From the cell containing the given text, extract its center point as [x, y] coordinate. 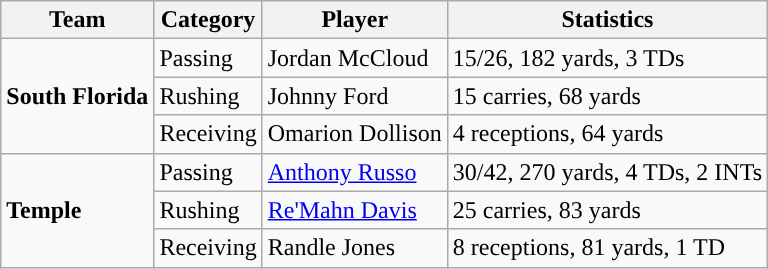
Team [78, 20]
30/42, 270 yards, 4 TDs, 2 INTs [607, 172]
Category [208, 20]
4 receptions, 64 yards [607, 134]
Randle Jones [354, 248]
South Florida [78, 96]
25 carries, 83 yards [607, 210]
Jordan McCloud [354, 58]
8 receptions, 81 yards, 1 TD [607, 248]
Re'Mahn Davis [354, 210]
Johnny Ford [354, 96]
Temple [78, 210]
Anthony Russo [354, 172]
15/26, 182 yards, 3 TDs [607, 58]
Player [354, 20]
Omarion Dollison [354, 134]
Statistics [607, 20]
15 carries, 68 yards [607, 96]
